Pinpoint the cell where the given text exists, returning its [x, y] midpoint coordinate. 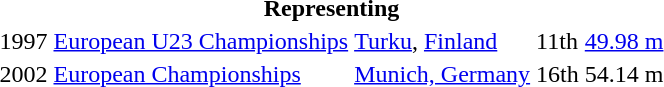
Turku, Finland [442, 41]
11th [558, 41]
European U23 Championships [201, 41]
